Detect which cell encompasses the target text, then output its (X, Y) center coordinate. 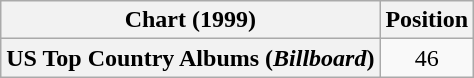
US Top Country Albums (Billboard) (190, 58)
Position (427, 20)
46 (427, 58)
Chart (1999) (190, 20)
